Determine the [x, y] coordinate at the center of the cell enclosing the given text.  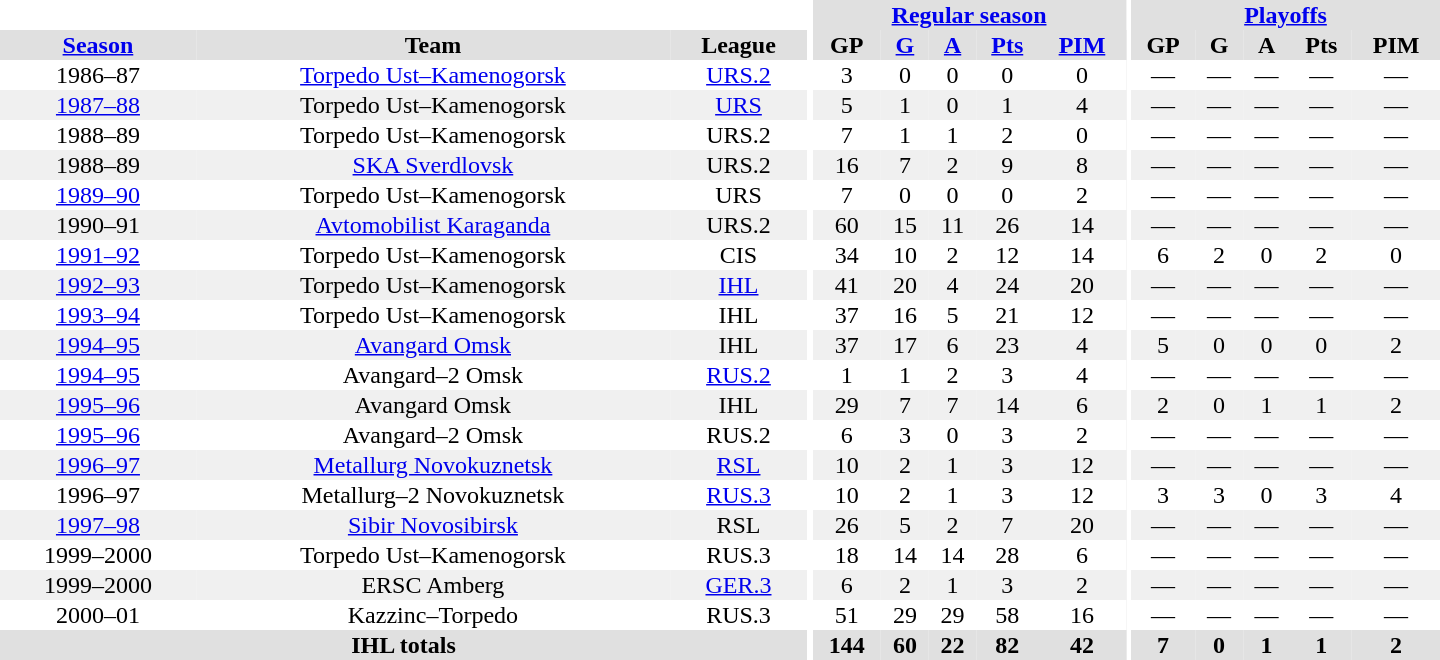
28 [1007, 555]
1993–94 [98, 315]
IHL totals [404, 645]
Season [98, 45]
Metallurg–2 Novokuznetsk [433, 495]
23 [1007, 345]
51 [846, 615]
82 [1007, 645]
17 [905, 345]
8 [1082, 165]
ERSC Amberg [433, 585]
9 [1007, 165]
GER.3 [738, 585]
41 [846, 285]
24 [1007, 285]
League [738, 45]
1987–88 [98, 105]
58 [1007, 615]
18 [846, 555]
Team [433, 45]
Metallurg Novokuznetsk [433, 465]
1990–91 [98, 225]
Regular season [968, 15]
42 [1082, 645]
CIS [738, 255]
Kazzinc–Torpedo [433, 615]
Avtomobilist Karaganda [433, 225]
22 [953, 645]
1986–87 [98, 75]
21 [1007, 315]
1997–98 [98, 525]
Playoffs [1286, 15]
15 [905, 225]
2000–01 [98, 615]
1992–93 [98, 285]
SKA Sverdlovsk [433, 165]
144 [846, 645]
Sibir Novosibirsk [433, 525]
11 [953, 225]
1989–90 [98, 195]
34 [846, 255]
1991–92 [98, 255]
